Provide the (X, Y) coordinate of the cell's center where the given text is located.  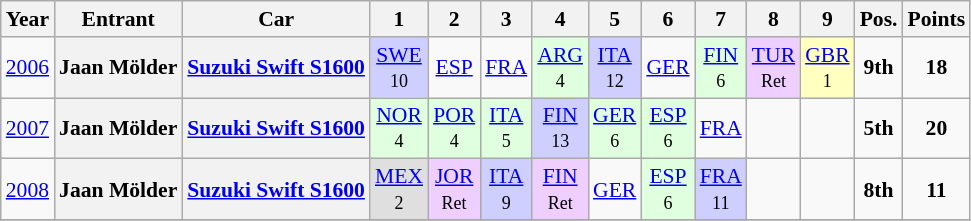
Entrant (118, 19)
ITA5 (506, 128)
MEX2 (399, 190)
3 (506, 19)
TURRet (774, 68)
2006 (28, 68)
FIN6 (721, 68)
9 (828, 19)
8th (879, 190)
NOR4 (399, 128)
FIN13 (560, 128)
JORRet (454, 190)
20 (937, 128)
5th (879, 128)
2008 (28, 190)
ESP (454, 68)
ITA9 (506, 190)
18 (937, 68)
SWE10 (399, 68)
2007 (28, 128)
ITA12 (614, 68)
FRA11 (721, 190)
11 (937, 190)
2 (454, 19)
9th (879, 68)
8 (774, 19)
6 (668, 19)
Car (276, 19)
GER6 (614, 128)
Year (28, 19)
4 (560, 19)
POR4 (454, 128)
FINRet (560, 190)
Pos. (879, 19)
GBR1 (828, 68)
ARG4 (560, 68)
Points (937, 19)
1 (399, 19)
5 (614, 19)
7 (721, 19)
